Detect which cell encompasses the target text, then output its [X, Y] center coordinate. 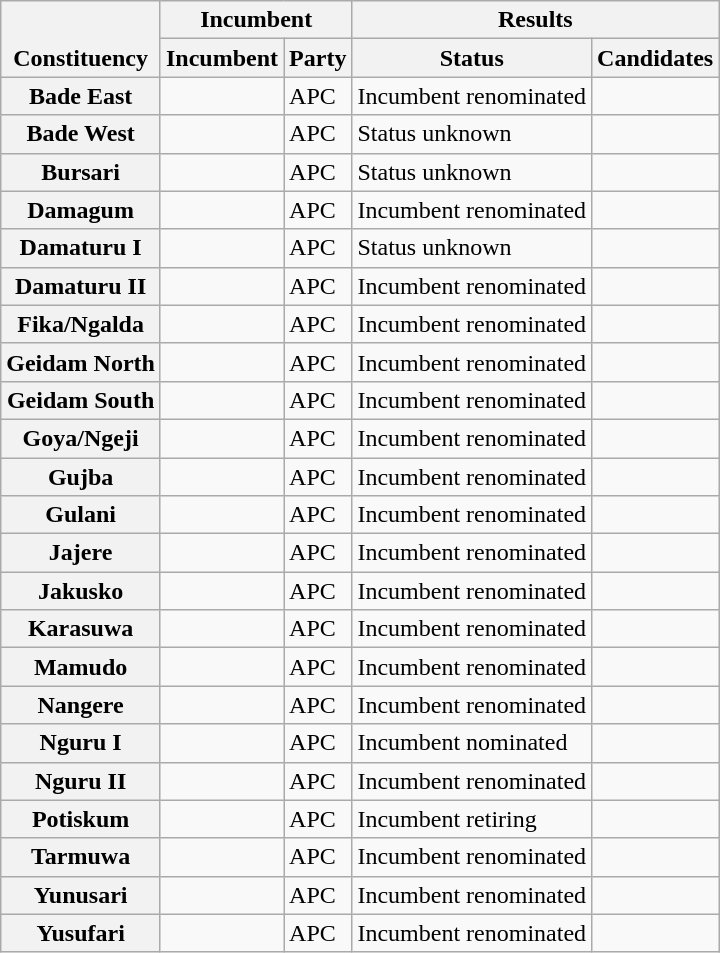
Status [472, 58]
Potiskum [81, 819]
Nguru II [81, 781]
Constituency [81, 39]
Incumbent nominated [472, 743]
Damagum [81, 210]
Jajere [81, 553]
Geidam North [81, 362]
Yunusari [81, 895]
Gujba [81, 477]
Yusufari [81, 933]
Nangere [81, 705]
Goya/Ngeji [81, 438]
Incumbent retiring [472, 819]
Geidam South [81, 400]
Bade West [81, 134]
Karasuwa [81, 629]
Mamudo [81, 667]
Bursari [81, 172]
Bade East [81, 96]
Fika/Ngalda [81, 324]
Jakusko [81, 591]
Tarmuwa [81, 857]
Gulani [81, 515]
Results [536, 20]
Candidates [656, 58]
Damaturu I [81, 248]
Party [318, 58]
Damaturu II [81, 286]
Nguru I [81, 743]
